Scan for the cell matching the given text and deliver its [X, Y] coordinate at center. 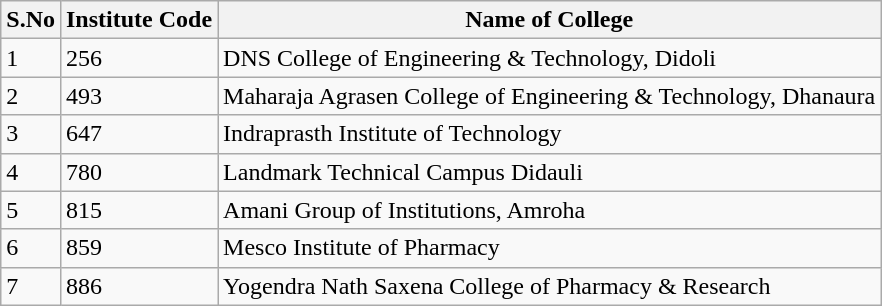
256 [138, 58]
7 [31, 286]
6 [31, 248]
Landmark Technical Campus Didauli [550, 172]
780 [138, 172]
Indraprasth Institute of Technology [550, 134]
Name of College [550, 20]
Maharaja Agrasen College of Engineering & Technology, Dhanaura [550, 96]
815 [138, 210]
Institute Code [138, 20]
886 [138, 286]
DNS College of Engineering & Technology, Didoli [550, 58]
647 [138, 134]
493 [138, 96]
3 [31, 134]
859 [138, 248]
Mesco Institute of Pharmacy [550, 248]
4 [31, 172]
S.No [31, 20]
Amani Group of Institutions, Amroha [550, 210]
2 [31, 96]
1 [31, 58]
5 [31, 210]
Yogendra Nath Saxena College of Pharmacy & Research [550, 286]
